Output the (X, Y) coordinate of the center of the cell containing the given text.  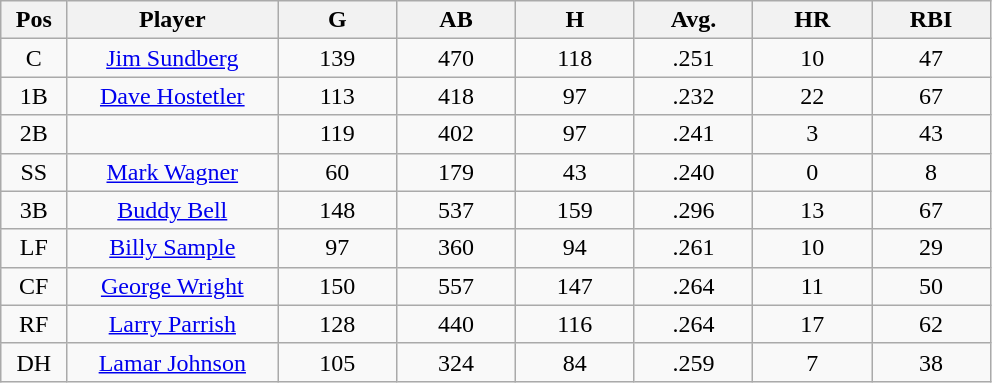
Buddy Bell (172, 210)
.296 (694, 210)
Dave Hostetler (172, 96)
13 (812, 210)
440 (456, 324)
418 (456, 96)
.259 (694, 362)
360 (456, 248)
324 (456, 362)
60 (338, 172)
LF (34, 248)
94 (574, 248)
147 (574, 286)
38 (932, 362)
139 (338, 58)
402 (456, 134)
47 (932, 58)
8 (932, 172)
G (338, 20)
H (574, 20)
84 (574, 362)
SS (34, 172)
HR (812, 20)
1B (34, 96)
537 (456, 210)
CF (34, 286)
Lamar Johnson (172, 362)
Larry Parrish (172, 324)
0 (812, 172)
150 (338, 286)
.232 (694, 96)
.261 (694, 248)
116 (574, 324)
Pos (34, 20)
29 (932, 248)
Billy Sample (172, 248)
113 (338, 96)
DH (34, 362)
105 (338, 362)
22 (812, 96)
470 (456, 58)
Jim Sundberg (172, 58)
119 (338, 134)
George Wright (172, 286)
.240 (694, 172)
128 (338, 324)
Player (172, 20)
7 (812, 362)
Mark Wagner (172, 172)
17 (812, 324)
50 (932, 286)
2B (34, 134)
C (34, 58)
11 (812, 286)
557 (456, 286)
RBI (932, 20)
118 (574, 58)
RF (34, 324)
.251 (694, 58)
3 (812, 134)
62 (932, 324)
159 (574, 210)
148 (338, 210)
.241 (694, 134)
Avg. (694, 20)
AB (456, 20)
3B (34, 210)
179 (456, 172)
